Determine the [X, Y] coordinate at the center of the cell enclosing the given text.  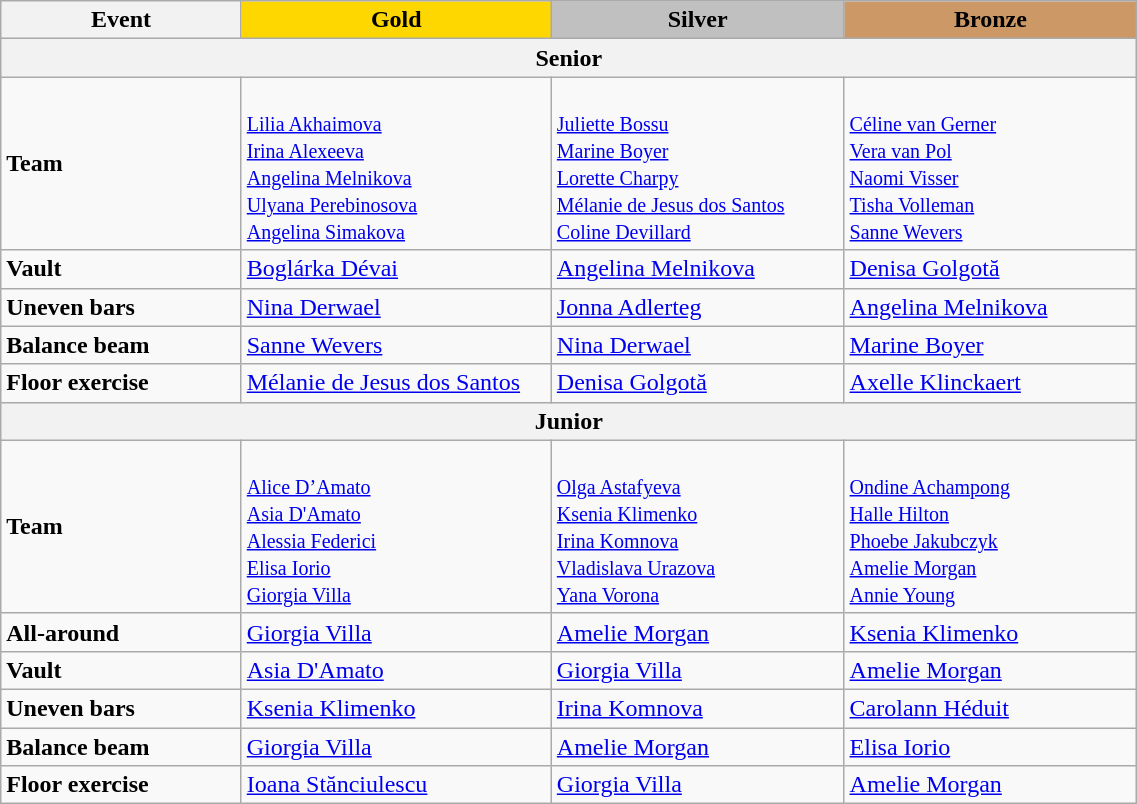
Boglárka Dévai [396, 269]
Junior [569, 421]
Juliette BossuMarine BoyerLorette CharpyMélanie de Jesus dos SantosColine Devillard [698, 164]
Olga AstafyevaKsenia KlimenkoIrina KomnovaVladislava UrazovaYana Vorona [698, 526]
Senior [569, 58]
Gold [396, 20]
Céline van GernerVera van PolNaomi VisserTisha VollemanSanne Wevers [990, 164]
Silver [698, 20]
Sanne Wevers [396, 345]
Marine Boyer [990, 345]
Axelle Klinckaert [990, 383]
Carolann Héduit [990, 708]
Jonna Adlerteg [698, 307]
Elisa Iorio [990, 747]
Irina Komnova [698, 708]
Bronze [990, 20]
Lilia AkhaimovaIrina AlexeevaAngelina MelnikovaUlyana PerebinosovaAngelina Simakova [396, 164]
Ioana Stănciulescu [396, 785]
Mélanie de Jesus dos Santos [396, 383]
Ondine AchampongHalle HiltonPhoebe JakubczykAmelie MorganAnnie Young [990, 526]
All-around [121, 632]
Asia D'Amato [396, 670]
Event [121, 20]
Alice D’AmatoAsia D'AmatoAlessia FedericiElisa IorioGiorgia Villa [396, 526]
